Return [x, y] of the center of cell containing provided text 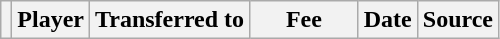
Source [458, 20]
Date [388, 20]
Transferred to [170, 20]
Player [51, 20]
Fee [304, 20]
